Determine the [X, Y] coordinate at the center of the cell enclosing the given text.  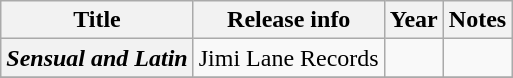
Year [414, 20]
Release info [288, 20]
Sensual and Latin [97, 58]
Notes [477, 20]
Title [97, 20]
Jimi Lane Records [288, 58]
